Provide the (x, y) coordinate of the cell's center where the given text is located.  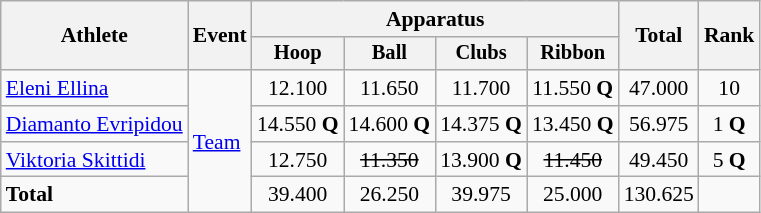
130.625 (659, 195)
11.700 (481, 88)
Hoop (298, 54)
Diamanto Evripidou (94, 124)
11.350 (390, 160)
14.600 Q (390, 124)
Ribbon (573, 54)
12.100 (298, 88)
5 Q (730, 160)
10 (730, 88)
Eleni Ellina (94, 88)
Clubs (481, 54)
Athlete (94, 36)
39.975 (481, 195)
11.550 Q (573, 88)
39.400 (298, 195)
13.450 Q (573, 124)
1 Q (730, 124)
Rank (730, 36)
14.550 Q (298, 124)
Event (220, 36)
56.975 (659, 124)
14.375 Q (481, 124)
47.000 (659, 88)
26.250 (390, 195)
49.450 (659, 160)
Team (220, 141)
Apparatus (436, 19)
Ball (390, 54)
12.750 (298, 160)
13.900 Q (481, 160)
Viktoria Skittidi (94, 160)
11.650 (390, 88)
11.450 (573, 160)
25.000 (573, 195)
